Provide the [X, Y] coordinate of the cell's center where the given text is located.  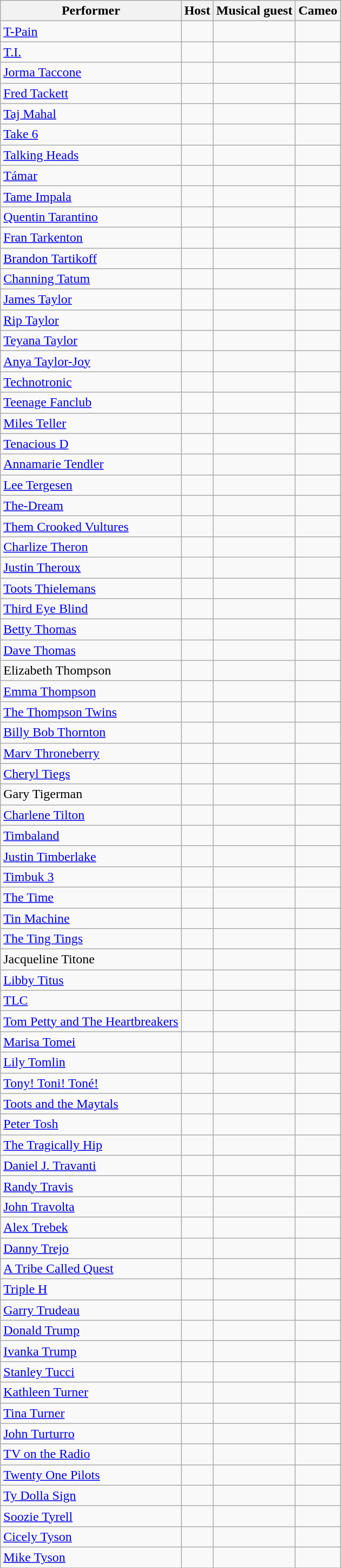
Performer [91, 11]
Emma Thompson [91, 691]
Libby Titus [91, 980]
Jacqueline Titone [91, 960]
Kathleen Turner [91, 1392]
Támar [91, 176]
Marisa Tomei [91, 1042]
Daniel J. Travanti [91, 1165]
The-Dream [91, 506]
Mike Tyson [91, 1557]
Teenage Fanclub [91, 403]
Timbaland [91, 835]
Jorma Taccone [91, 73]
Anya Taylor-Joy [91, 361]
Brandon Tartikoff [91, 258]
The Ting Tings [91, 939]
Peter Tosh [91, 1124]
Gary Tigerman [91, 794]
The Time [91, 897]
Twenty One Pilots [91, 1475]
Cameo [318, 11]
Justin Timberlake [91, 856]
Alex Trebek [91, 1227]
Tame Impala [91, 196]
Soozie Tyrell [91, 1516]
Charlene Tilton [91, 815]
Them Crooked Vultures [91, 526]
Take 6 [91, 134]
Fred Tackett [91, 93]
Miles Teller [91, 423]
T.I. [91, 52]
Lee Tergesen [91, 485]
Toots and the Maytals [91, 1104]
Dave Thomas [91, 650]
Marv Throneberry [91, 753]
Tenacious D [91, 444]
John Travolta [91, 1207]
Talking Heads [91, 155]
Randy Travis [91, 1186]
Taj Mahal [91, 114]
TV on the Radio [91, 1454]
TLC [91, 1001]
Rip Taylor [91, 320]
Annamarie Tendler [91, 464]
The Tragically Hip [91, 1145]
Billy Bob Thornton [91, 733]
Quentin Tarantino [91, 217]
Triple H [91, 1290]
Third Eye Blind [91, 609]
The Thompson Twins [91, 712]
Teyana Taylor [91, 341]
Tom Petty and The Heartbreakers [91, 1021]
T-Pain [91, 31]
Justin Theroux [91, 567]
Tony! Toni! Toné! [91, 1083]
Danny Trejo [91, 1248]
Toots Thielemans [91, 588]
Fran Tarkenton [91, 237]
Cheryl Tiegs [91, 774]
Musical guest [254, 11]
Elizabeth Thompson [91, 671]
Donald Trump [91, 1331]
Lily Tomlin [91, 1062]
Garry Trudeau [91, 1310]
Host [197, 11]
Timbuk 3 [91, 877]
Betty Thomas [91, 630]
A Tribe Called Quest [91, 1269]
Channing Tatum [91, 279]
James Taylor [91, 300]
John Turturro [91, 1434]
Ty Dolla Sign [91, 1495]
Cicely Tyson [91, 1537]
Charlize Theron [91, 547]
Technotronic [91, 382]
Tina Turner [91, 1413]
Ivanka Trump [91, 1351]
Stanley Tucci [91, 1372]
Tin Machine [91, 918]
